Extract the [X, Y] coordinate from the center of the cell holding the provided text.  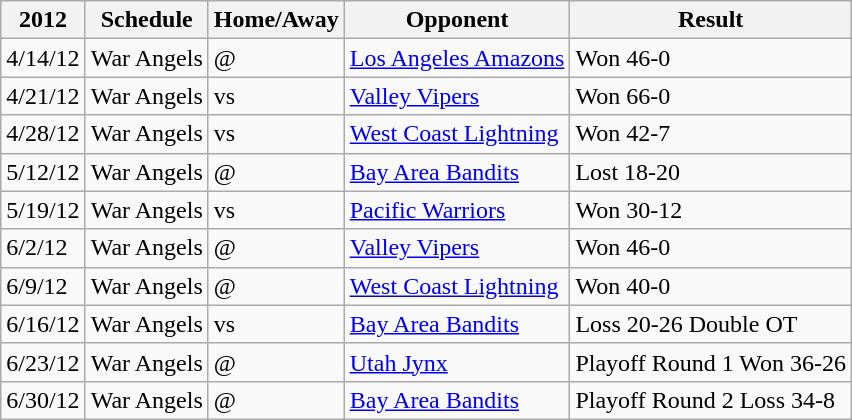
Utah Jynx [457, 362]
Lost 18-20 [711, 172]
6/9/12 [43, 286]
Loss 20-26 Double OT [711, 324]
Won 66-0 [711, 96]
Schedule [146, 20]
Opponent [457, 20]
2012 [43, 20]
4/28/12 [43, 134]
6/30/12 [43, 400]
Won 30-12 [711, 210]
Won 42-7 [711, 134]
5/19/12 [43, 210]
6/16/12 [43, 324]
Playoff Round 2 Loss 34-8 [711, 400]
6/23/12 [43, 362]
5/12/12 [43, 172]
Pacific Warriors [457, 210]
6/2/12 [43, 248]
Los Angeles Amazons [457, 58]
Home/Away [276, 20]
Result [711, 20]
4/14/12 [43, 58]
4/21/12 [43, 96]
Playoff Round 1 Won 36-26 [711, 362]
Won 40-0 [711, 286]
